Detect which cell encompasses the target text, then output its (X, Y) center coordinate. 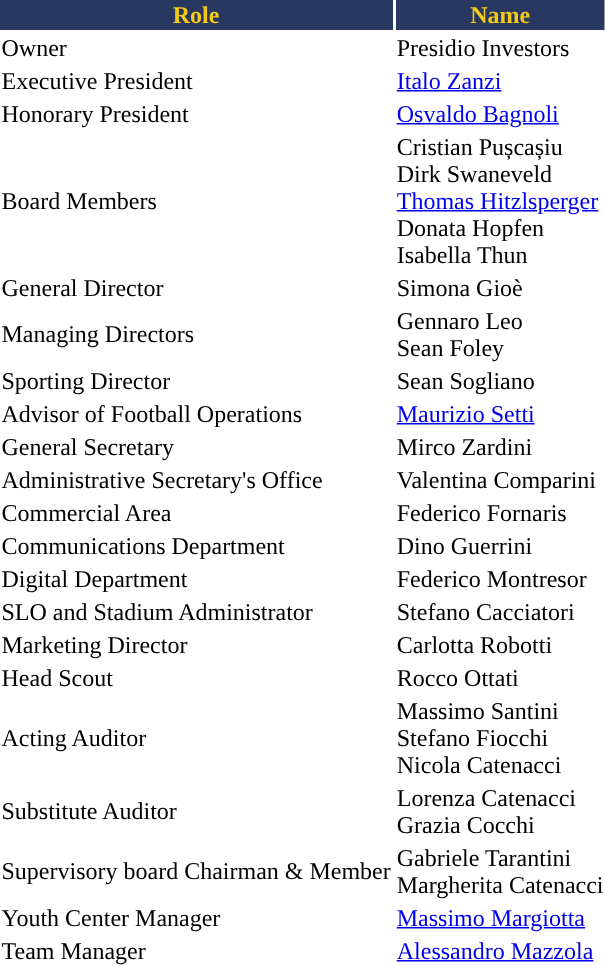
Acting Auditor (196, 738)
Substitute Auditor (196, 812)
Honorary President (196, 114)
Commercial Area (196, 513)
General Secretary (196, 447)
Massimo Santini Stefano Fiocchi Nicola Catenacci (500, 738)
Simona Gioè (500, 288)
Federico Fornaris (500, 513)
Communications Department (196, 546)
Youth Center Manager (196, 918)
Maurizio Setti (500, 414)
Administrative Secretary's Office (196, 480)
Sporting Director (196, 381)
Managing Directors (196, 334)
Massimo Margiotta (500, 918)
Italo Zanzi (500, 81)
Advisor of Football Operations (196, 414)
General Director (196, 288)
Executive President (196, 81)
Gennaro Leo Sean Foley (500, 334)
Rocco Ottati (500, 678)
Federico Montresor (500, 579)
Owner (196, 48)
Valentina Comparini (500, 480)
Presidio Investors (500, 48)
Carlotta Robotti (500, 645)
Lorenza Catenacci Grazia Cocchi (500, 812)
Stefano Cacciatori (500, 612)
Supervisory board Chairman & Member (196, 872)
Marketing Director (196, 645)
Dino Guerrini (500, 546)
Name (500, 15)
Sean Sogliano (500, 381)
Gabriele Tarantini Margherita Catenacci (500, 872)
Digital Department (196, 579)
Osvaldo Bagnoli (500, 114)
Board Members (196, 201)
Mirco Zardini (500, 447)
SLO and Stadium Administrator (196, 612)
Head Scout (196, 678)
Role (196, 15)
Cristian Pușcașiu Dirk Swaneveld Thomas Hitzlsperger Donata Hopfen Isabella Thun (500, 201)
